Extract the (X, Y) coordinate from the center of the cell holding the provided text.  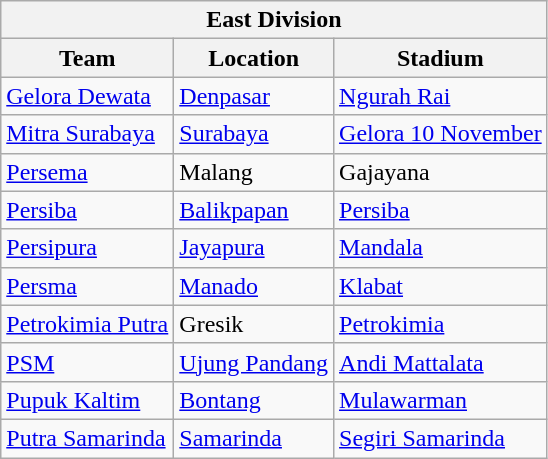
Malang (254, 172)
Klabat (441, 286)
East Division (274, 20)
Andi Mattalata (441, 362)
Mandala (441, 248)
Petrokimia (441, 324)
Persipura (88, 248)
Gajayana (441, 172)
Manado (254, 286)
Stadium (441, 58)
Segiri Samarinda (441, 438)
Team (88, 58)
Putra Samarinda (88, 438)
Ujung Pandang (254, 362)
Balikpapan (254, 210)
Ngurah Rai (441, 96)
Denpasar (254, 96)
Gresik (254, 324)
Mulawarman (441, 400)
PSM (88, 362)
Samarinda (254, 438)
Mitra Surabaya (88, 134)
Petrokimia Putra (88, 324)
Persma (88, 286)
Gelora 10 November (441, 134)
Surabaya (254, 134)
Location (254, 58)
Persema (88, 172)
Jayapura (254, 248)
Bontang (254, 400)
Pupuk Kaltim (88, 400)
Gelora Dewata (88, 96)
